Search for the cell housing the specified text and yield its (X, Y) center coordinate. 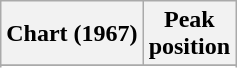
Peak position (189, 34)
Chart (1967) (72, 34)
